Search for the cell housing the specified text and yield its [X, Y] center coordinate. 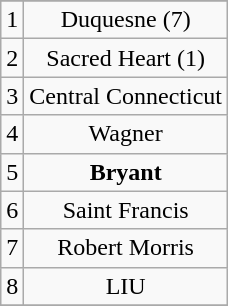
6 [12, 210]
Central Connecticut [126, 96]
4 [12, 134]
Bryant [126, 172]
7 [12, 248]
2 [12, 58]
Robert Morris [126, 248]
LIU [126, 286]
Wagner [126, 134]
1 [12, 20]
Saint Francis [126, 210]
Sacred Heart (1) [126, 58]
5 [12, 172]
Duquesne (7) [126, 20]
3 [12, 96]
8 [12, 286]
